Locate the cell with the specified text and output its [X, Y] center coordinate. 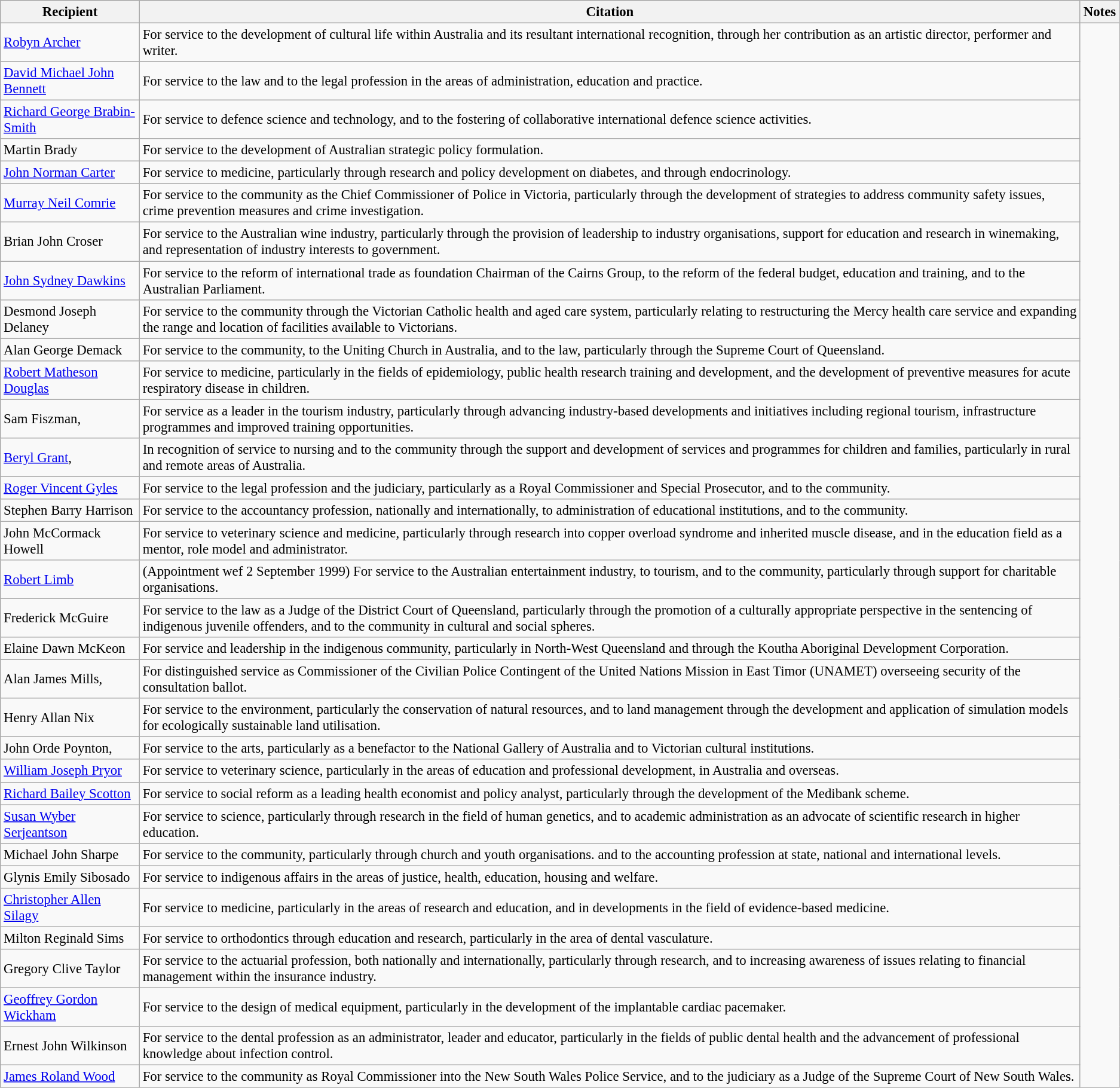
Ernest John Wilkinson [71, 1046]
Gregory Clive Taylor [71, 968]
For service to the community, to the Uniting Church in Australia, and to the law, particularly through the Supreme Court of Queensland. [610, 350]
For service to the legal profession and the judiciary, particularly as a Royal Commissioner and Special Prosecutor, and to the community. [610, 488]
Elaine Dawn McKeon [71, 649]
Richard George Brabin-Smith [71, 120]
Beryl Grant, [71, 458]
Citation [610, 12]
For service to the arts, particularly as a benefactor to the National Gallery of Australia and to Victorian cultural institutions. [610, 748]
Martin Brady [71, 150]
Robyn Archer [71, 43]
For service to the design of medical equipment, particularly in the development of the implantable cardiac pacemaker. [610, 1007]
Richard Bailey Scotton [71, 793]
For service to medicine, particularly in the areas of research and education, and in developments in the field of evidence-based medicine. [610, 907]
James Roland Wood [71, 1077]
Frederick McGuire [71, 618]
John Sydney Dawkins [71, 281]
For service to veterinary science, particularly in the areas of education and professional development, in Australia and overseas. [610, 771]
John Norman Carter [71, 173]
John McCormack Howell [71, 540]
Christopher Allen Silagy [71, 907]
David Michael John Bennett [71, 81]
Roger Vincent Gyles [71, 488]
Geoffrey Gordon Wickham [71, 1007]
Recipient [71, 12]
John Orde Poynton, [71, 748]
Desmond Joseph Delaney [71, 319]
Michael John Sharpe [71, 854]
Stephen Barry Harrison [71, 511]
For service to social reform as a leading health economist and policy analyst, particularly through the development of the Medibank scheme. [610, 793]
For service to orthodontics through education and research, particularly in the area of dental vasculature. [610, 938]
William Joseph Pryor [71, 771]
For service to medicine, particularly through research and policy development on diabetes, and through endocrinology. [610, 173]
Alan James Mills, [71, 679]
Henry Allan Nix [71, 717]
For service to the law and to the legal profession in the areas of administration, education and practice. [610, 81]
Notes [1100, 12]
Robert Limb [71, 580]
Brian John Croser [71, 242]
Milton Reginald Sims [71, 938]
Robert Matheson Douglas [71, 380]
For service to the accountancy profession, nationally and internationally, to administration of educational institutions, and to the community. [610, 511]
Murray Neil Comrie [71, 203]
Alan George Demack [71, 350]
For service to defence science and technology, and to the fostering of collaborative international defence science activities. [610, 120]
For service to the development of Australian strategic policy formulation. [610, 150]
Sam Fiszman, [71, 418]
For service to indigenous affairs in the areas of justice, health, education, housing and welfare. [610, 877]
Susan Wyber Serjeantson [71, 824]
Glynis Emily Sibosado [71, 877]
